Identify which cell holds the provided text, then report its (X, Y) central coordinate. 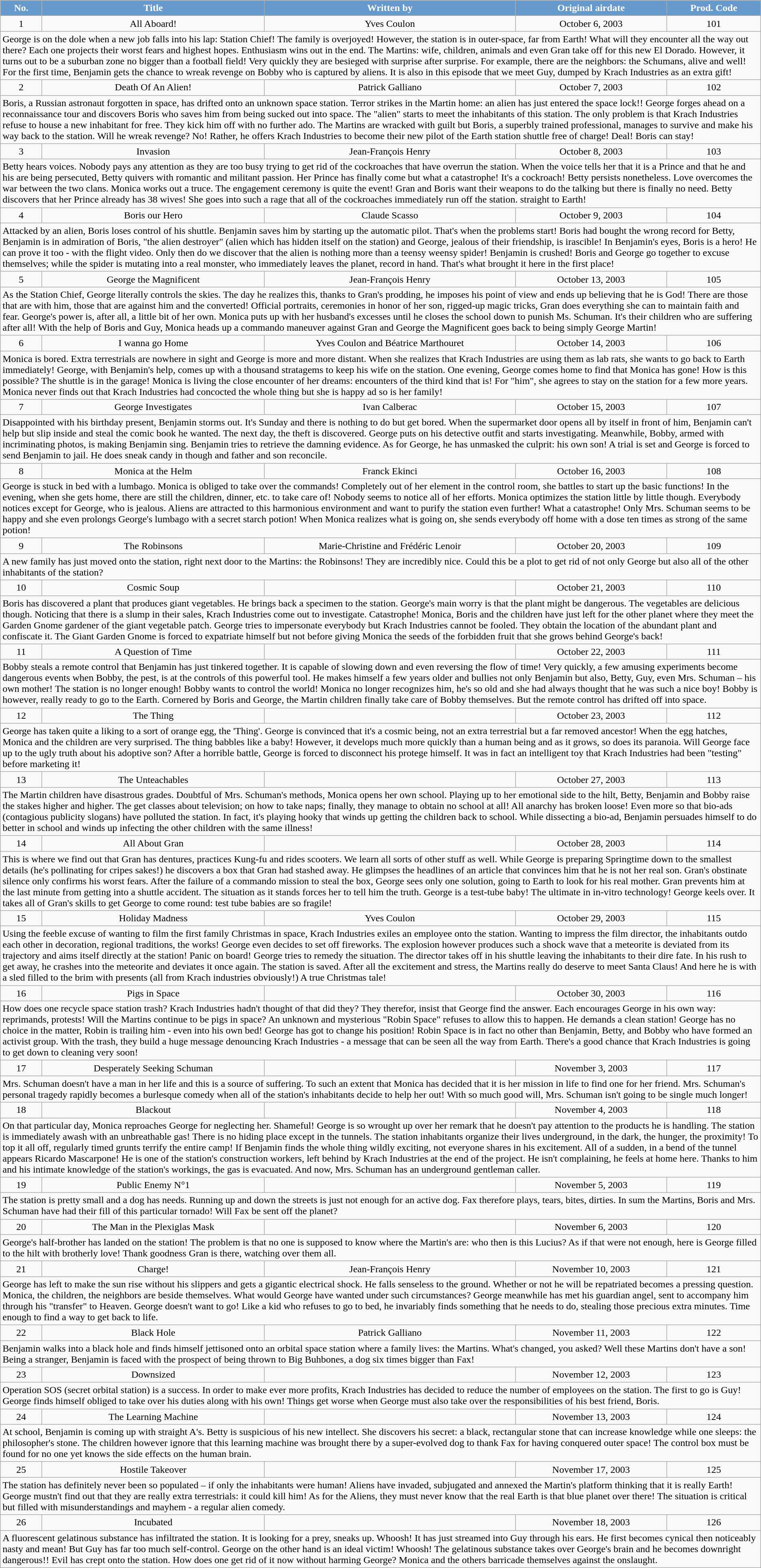
November 4, 2003 (591, 1110)
102 (714, 87)
108 (714, 471)
November 12, 2003 (591, 1375)
3 (21, 151)
October 16, 2003 (591, 471)
October 29, 2003 (591, 918)
Blackout (153, 1110)
109 (714, 546)
22 (21, 1332)
All About Gran (153, 843)
The Unteachables (153, 779)
Black Hole (153, 1332)
Public Enemy N°1 (153, 1185)
I wanna go Home (153, 343)
October 13, 2003 (591, 279)
Marie-Christine and Frédéric Lenoir (389, 546)
Desperately Seeking Schuman (153, 1068)
119 (714, 1185)
104 (714, 215)
107 (714, 407)
18 (21, 1110)
124 (714, 1417)
1 (21, 24)
125 (714, 1470)
Claude Scasso (389, 215)
Incubated (153, 1522)
4 (21, 215)
122 (714, 1332)
The Man in the Plexiglas Mask (153, 1227)
19 (21, 1185)
Pigs in Space (153, 993)
Downsized (153, 1375)
Yves Coulon and Béatrice Marthouret (389, 343)
November 11, 2003 (591, 1332)
2 (21, 87)
16 (21, 993)
117 (714, 1068)
October 15, 2003 (591, 407)
All Aboard! (153, 24)
Title (153, 8)
November 17, 2003 (591, 1470)
October 23, 2003 (591, 715)
106 (714, 343)
112 (714, 715)
Death Of An Alien! (153, 87)
Prod. Code (714, 8)
The Thing (153, 715)
123 (714, 1375)
Cosmic Soup (153, 588)
George Investigates (153, 407)
12 (21, 715)
23 (21, 1375)
The Learning Machine (153, 1417)
5 (21, 279)
October 27, 2003 (591, 779)
October 6, 2003 (591, 24)
October 9, 2003 (591, 215)
October 22, 2003 (591, 652)
October 21, 2003 (591, 588)
8 (21, 471)
Boris our Hero (153, 215)
No. (21, 8)
Holiday Madness (153, 918)
24 (21, 1417)
103 (714, 151)
13 (21, 779)
11 (21, 652)
Original airdate (591, 8)
25 (21, 1470)
126 (714, 1522)
October 14, 2003 (591, 343)
Franck Ekinci (389, 471)
20 (21, 1227)
14 (21, 843)
10 (21, 588)
7 (21, 407)
105 (714, 279)
113 (714, 779)
November 13, 2003 (591, 1417)
November 6, 2003 (591, 1227)
Monica at the Helm (153, 471)
17 (21, 1068)
George the Magnificent (153, 279)
October 20, 2003 (591, 546)
October 30, 2003 (591, 993)
November 5, 2003 (591, 1185)
6 (21, 343)
121 (714, 1269)
November 10, 2003 (591, 1269)
A Question of Time (153, 652)
110 (714, 588)
15 (21, 918)
21 (21, 1269)
Ivan Calberac (389, 407)
Invasion (153, 151)
Hostile Takeover (153, 1470)
Charge! (153, 1269)
101 (714, 24)
October 8, 2003 (591, 151)
115 (714, 918)
October 28, 2003 (591, 843)
The Robinsons (153, 546)
120 (714, 1227)
October 7, 2003 (591, 87)
114 (714, 843)
118 (714, 1110)
Written by (389, 8)
116 (714, 993)
November 3, 2003 (591, 1068)
November 18, 2003 (591, 1522)
111 (714, 652)
9 (21, 546)
26 (21, 1522)
